Return the [x, y] coordinate for the center point of the cell that contains the specified text.  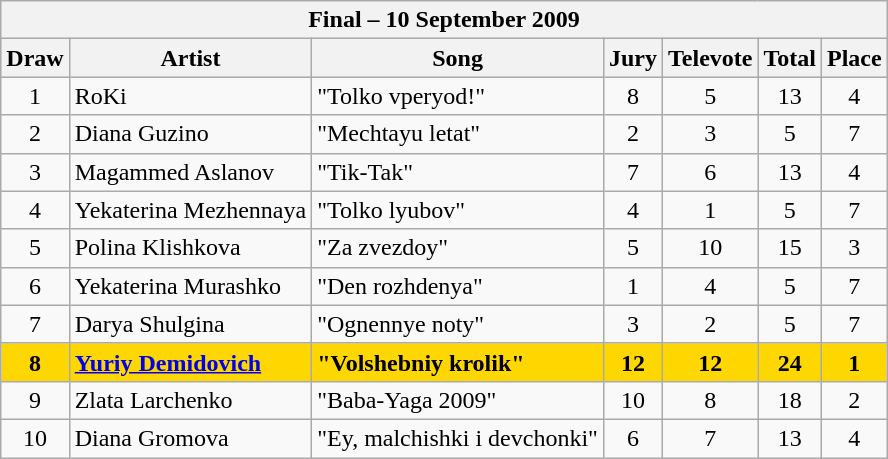
Darya Shulgina [190, 324]
"Za zvezdoy" [458, 248]
"Volshebniy krolik" [458, 362]
RoKi [190, 96]
15 [790, 248]
Final – 10 September 2009 [444, 20]
9 [35, 400]
Diana Gromova [190, 438]
"Den rozhdenya" [458, 286]
Diana Guzino [190, 134]
"Ey, malchishki i devchonki" [458, 438]
"Baba-Yaga 2009" [458, 400]
"Ognennye noty" [458, 324]
"Tik-Tak" [458, 172]
Yekaterina Mezhennaya [190, 210]
"Mechtayu letat" [458, 134]
Zlata Larchenko [190, 400]
Magammed Aslanov [190, 172]
Artist [190, 58]
Song [458, 58]
Yekaterina Murashko [190, 286]
24 [790, 362]
18 [790, 400]
Jury [632, 58]
Televote [710, 58]
Draw [35, 58]
"Tolko vperyod!" [458, 96]
Total [790, 58]
Place [855, 58]
Yuriy Demidovich [190, 362]
"Tolko lyubov" [458, 210]
Polina Klishkova [190, 248]
